Return (X, Y) of the center of cell containing provided text 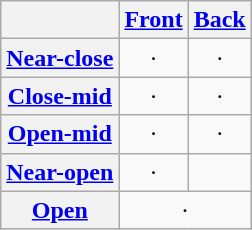
Near-open (60, 172)
Close-mid (60, 96)
Back (220, 20)
Open (60, 210)
Front (154, 20)
Near-close (60, 58)
Open-mid (60, 134)
